Capture the cell that displays the provided text and extract its (X, Y) central coordinate. 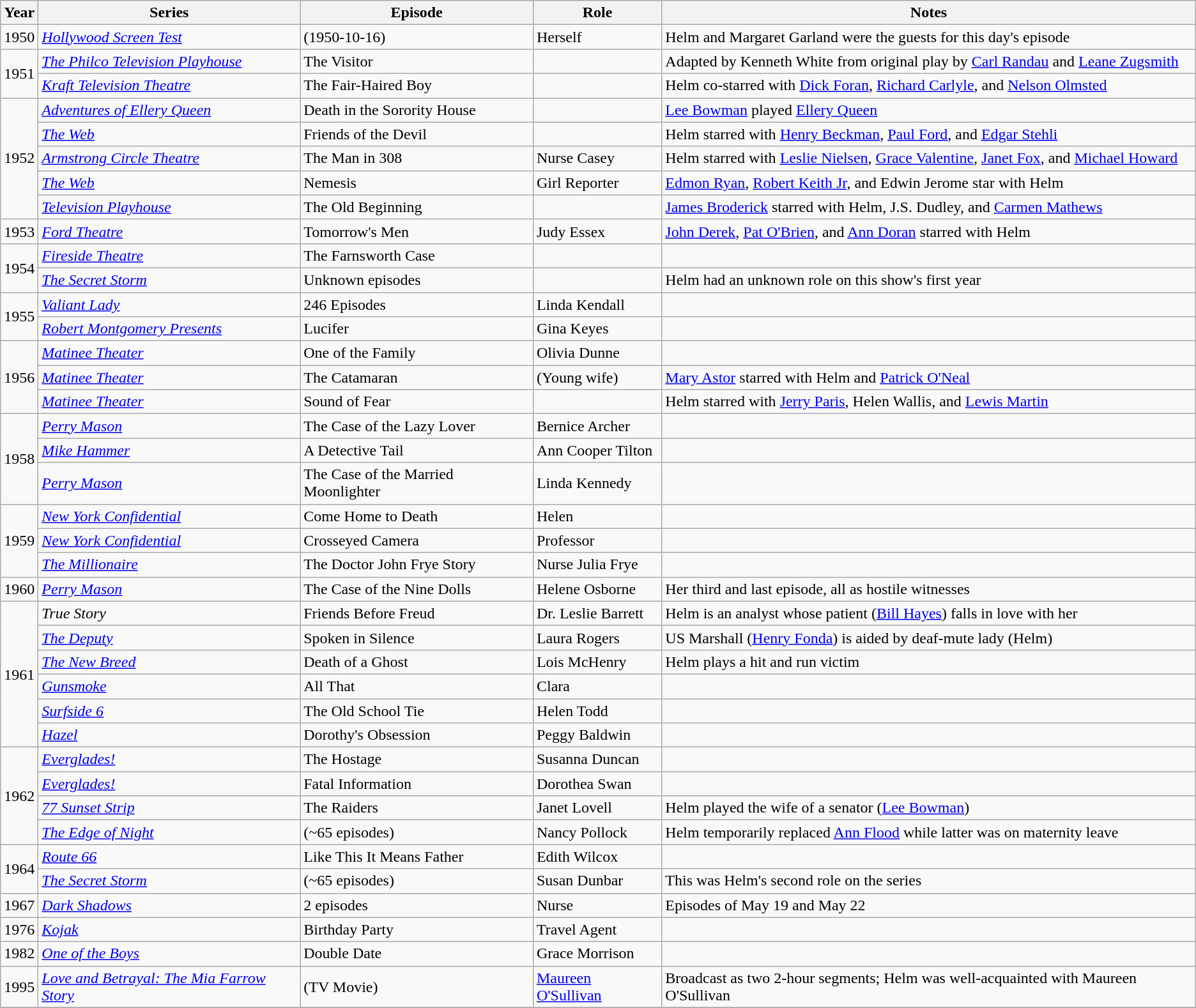
James Broderick starred with Helm, J.S. Dudley, and Carmen Mathews (929, 207)
Series (169, 13)
Lucifer (417, 329)
The Deputy (169, 638)
Fatal Information (417, 784)
Herself (597, 37)
Judy Essex (597, 231)
1964 (19, 869)
Helm is an analyst whose patient (Bill Hayes) falls in love with her (929, 613)
Professor (597, 540)
Spoken in Silence (417, 638)
1953 (19, 231)
Broadcast as two 2-hour segments; Helm was well-acquainted with Maureen O'Sullivan (929, 986)
1959 (19, 540)
Valiant Lady (169, 305)
Hazel (169, 735)
Susanna Duncan (597, 760)
Kraft Television Theatre (169, 86)
Helm and Margaret Garland were the guests for this day's episode (929, 37)
(TV Movie) (417, 986)
Double Date (417, 954)
This was Helm's second role on the series (929, 881)
1954 (19, 268)
Death of a Ghost (417, 662)
Maureen O'Sullivan (597, 986)
Olivia Dunne (597, 353)
Helen Todd (597, 711)
(Young wife) (597, 378)
Nancy Pollock (597, 832)
1961 (19, 674)
Helm co-starred with Dick Foran, Richard Carlyle, and Nelson Olmsted (929, 86)
Edith Wilcox (597, 857)
The Millionaire (169, 565)
Linda Kennedy (597, 483)
The Case of the Lazy Lover (417, 426)
Nemesis (417, 183)
Her third and last episode, all as hostile witnesses (929, 589)
Ann Cooper Tilton (597, 450)
Fireside Theatre (169, 256)
The Doctor John Frye Story (417, 565)
US Marshall (Henry Fonda) is aided by deaf-mute lady (Helm) (929, 638)
1995 (19, 986)
Route 66 (169, 857)
Edmon Ryan, Robert Keith Jr, and Edwin Jerome star with Helm (929, 183)
1967 (19, 905)
Susan Dunbar (597, 881)
2 episodes (417, 905)
Like This It Means Father (417, 857)
True Story (169, 613)
Hollywood Screen Test (169, 37)
Mike Hammer (169, 450)
Helm starred with Jerry Paris, Helen Wallis, and Lewis Martin (929, 402)
The Case of the Nine Dolls (417, 589)
1962 (19, 796)
One of the Family (417, 353)
1952 (19, 158)
The Case of the Married Moonlighter (417, 483)
Helm plays a hit and run victim (929, 662)
Sound of Fear (417, 402)
The Fair-Haired Boy (417, 86)
Dorothea Swan (597, 784)
The Old School Tie (417, 711)
Girl Reporter (597, 183)
Episodes of May 19 and May 22 (929, 905)
Role (597, 13)
Dark Shadows (169, 905)
The Edge of Night (169, 832)
1955 (19, 317)
Nurse Julia Frye (597, 565)
1958 (19, 459)
1960 (19, 589)
Grace Morrison (597, 954)
Travel Agent (597, 929)
Ford Theatre (169, 231)
Lee Bowman played Ellery Queen (929, 110)
Dorothy's Obsession (417, 735)
Gina Keyes (597, 329)
Mary Astor starred with Helm and Patrick O'Neal (929, 378)
Birthday Party (417, 929)
Episode (417, 13)
Love and Betrayal: The Mia Farrow Story (169, 986)
Bernice Archer (597, 426)
The Man in 308 (417, 158)
1951 (19, 73)
A Detective Tail (417, 450)
Helm starred with Henry Beckman, Paul Ford, and Edgar Stehli (929, 134)
Crosseyed Camera (417, 540)
1950 (19, 37)
The New Breed (169, 662)
246 Episodes (417, 305)
The Farnsworth Case (417, 256)
Lois McHenry (597, 662)
Television Playhouse (169, 207)
Dr. Leslie Barrett (597, 613)
The Visitor (417, 61)
Clara (597, 686)
Helm starred with Leslie Nielsen, Grace Valentine, Janet Fox, and Michael Howard (929, 158)
Unknown episodes (417, 280)
Tomorrow's Men (417, 231)
Nurse Casey (597, 158)
Gunsmoke (169, 686)
All That (417, 686)
John Derek, Pat O'Brien, and Ann Doran starred with Helm (929, 231)
Robert Montgomery Presents (169, 329)
Helene Osborne (597, 589)
Armstrong Circle Theatre (169, 158)
The Philco Television Playhouse (169, 61)
The Raiders (417, 808)
The Catamaran (417, 378)
Adapted by Kenneth White from original play by Carl Randau and Leane Zugsmith (929, 61)
Surfside 6 (169, 711)
The Old Beginning (417, 207)
Friends of the Devil (417, 134)
1956 (19, 378)
Linda Kendall (597, 305)
77 Sunset Strip (169, 808)
Year (19, 13)
Peggy Baldwin (597, 735)
One of the Boys (169, 954)
Laura Rogers (597, 638)
Kojak (169, 929)
(1950-10-16) (417, 37)
Helm had an unknown role on this show's first year (929, 280)
Helm played the wife of a senator (Lee Bowman) (929, 808)
Friends Before Freud (417, 613)
Helen (597, 516)
Nurse (597, 905)
Adventures of Ellery Queen (169, 110)
The Hostage (417, 760)
1982 (19, 954)
Notes (929, 13)
Come Home to Death (417, 516)
Death in the Sorority House (417, 110)
1976 (19, 929)
Janet Lovell (597, 808)
Helm temporarily replaced Ann Flood while latter was on maternity leave (929, 832)
